Identify which cell holds the provided text, then report its (X, Y) central coordinate. 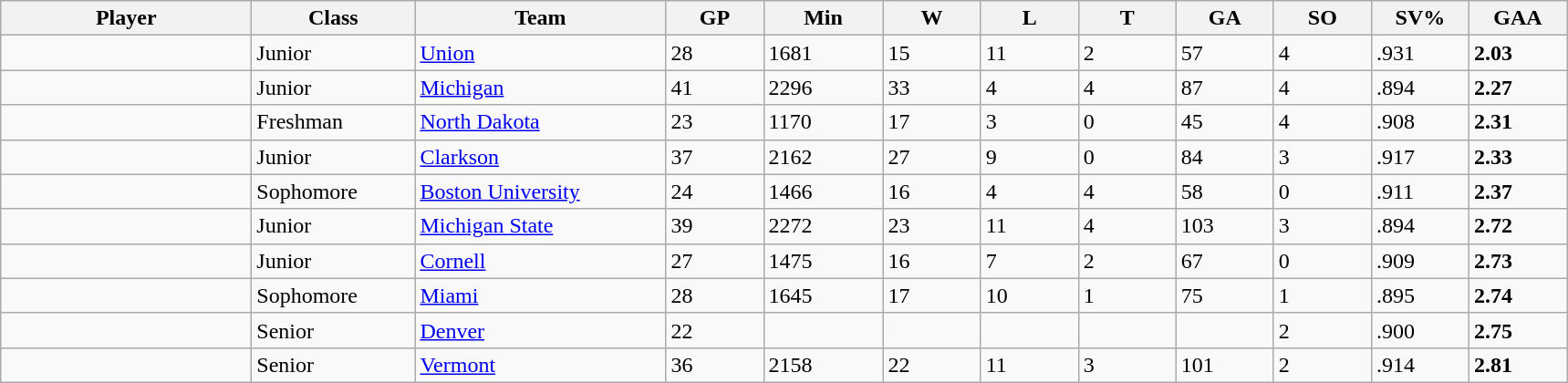
1681 (823, 53)
58 (1224, 191)
1645 (823, 295)
.900 (1419, 330)
9 (1029, 157)
2272 (823, 226)
Miami (540, 295)
L (1029, 18)
2.27 (1518, 88)
37 (715, 157)
15 (932, 53)
1466 (823, 191)
.914 (1419, 365)
75 (1224, 295)
33 (932, 88)
10 (1029, 295)
24 (715, 191)
GAA (1518, 18)
2.03 (1518, 53)
SO (1323, 18)
57 (1224, 53)
W (932, 18)
101 (1224, 365)
39 (715, 226)
2.37 (1518, 191)
Freshman (334, 122)
T (1127, 18)
36 (715, 365)
Team (540, 18)
67 (1224, 261)
.908 (1419, 122)
2162 (823, 157)
2.33 (1518, 157)
2.75 (1518, 330)
North Dakota (540, 122)
Cornell (540, 261)
Michigan (540, 88)
GA (1224, 18)
45 (1224, 122)
2.74 (1518, 295)
2.81 (1518, 365)
Class (334, 18)
87 (1224, 88)
1170 (823, 122)
2.73 (1518, 261)
103 (1224, 226)
7 (1029, 261)
.911 (1419, 191)
84 (1224, 157)
Player (126, 18)
Boston University (540, 191)
.895 (1419, 295)
Clarkson (540, 157)
2158 (823, 365)
.909 (1419, 261)
SV% (1419, 18)
Denver (540, 330)
Vermont (540, 365)
1475 (823, 261)
2.31 (1518, 122)
2296 (823, 88)
.917 (1419, 157)
41 (715, 88)
2.72 (1518, 226)
Michigan State (540, 226)
.931 (1419, 53)
Union (540, 53)
Min (823, 18)
GP (715, 18)
